Locate the cell with the specified text and output its (x, y) center coordinate. 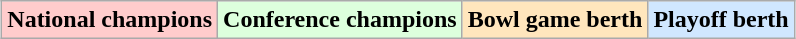
Conference champions (340, 20)
Bowl game berth (555, 20)
National champions (110, 20)
Playoff berth (721, 20)
